Return (x, y) of the center of cell containing provided text 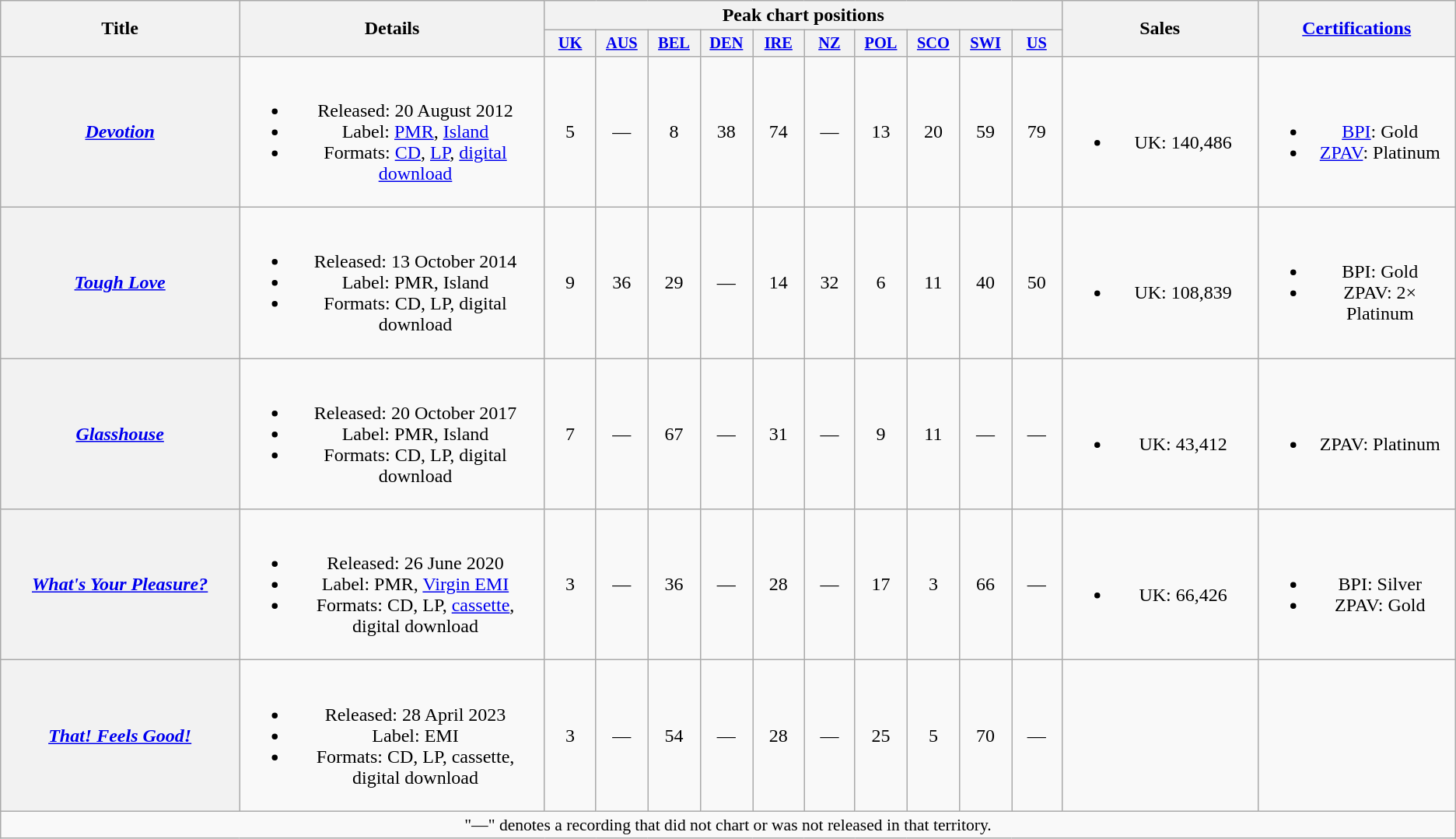
UK (569, 44)
UK: 43,412 (1160, 434)
SCO (933, 44)
NZ (829, 44)
Glasshouse (120, 434)
Title (120, 29)
BPI: SilverZPAV: Gold (1356, 585)
40 (986, 283)
20 (933, 131)
50 (1036, 283)
17 (880, 585)
AUS (622, 44)
67 (674, 434)
Released: 13 October 2014Label: PMR, IslandFormats: CD, LP, digital download (392, 283)
Released: 26 June 2020Label: PMR, Virgin EMIFormats: CD, LP, cassette, digital download (392, 585)
POL (880, 44)
"—" denotes a recording that did not chart or was not released in that territory. (728, 825)
66 (986, 585)
13 (880, 131)
Released: 20 October 2017Label: PMR, IslandFormats: CD, LP, digital download (392, 434)
Devotion (120, 131)
UK: 108,839 (1160, 283)
ZPAV: Platinum (1356, 434)
8 (674, 131)
7 (569, 434)
That! Feels Good! (120, 736)
UK: 66,426 (1160, 585)
What's Your Pleasure? (120, 585)
SWI (986, 44)
IRE (779, 44)
29 (674, 283)
59 (986, 131)
DEN (726, 44)
Details (392, 29)
Released: 28 April 2023Label: EMIFormats: CD, LP, cassette, digital download (392, 736)
Certifications (1356, 29)
32 (829, 283)
74 (779, 131)
US (1036, 44)
25 (880, 736)
UK: 140,486 (1160, 131)
Sales (1160, 29)
BPI: GoldZPAV: Platinum (1356, 131)
Peak chart positions (803, 16)
38 (726, 131)
14 (779, 283)
BPI: GoldZPAV: 2× Platinum (1356, 283)
54 (674, 736)
BEL (674, 44)
70 (986, 736)
Released: 20 August 2012Label: PMR, IslandFormats: CD, LP, digital download (392, 131)
79 (1036, 131)
Tough Love (120, 283)
31 (779, 434)
6 (880, 283)
